From the cell containing the given text, extract its center point as (X, Y) coordinate. 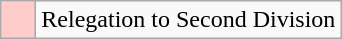
Relegation to Second Division (188, 20)
